Scan for the cell matching the given text and deliver its (X, Y) coordinate at center. 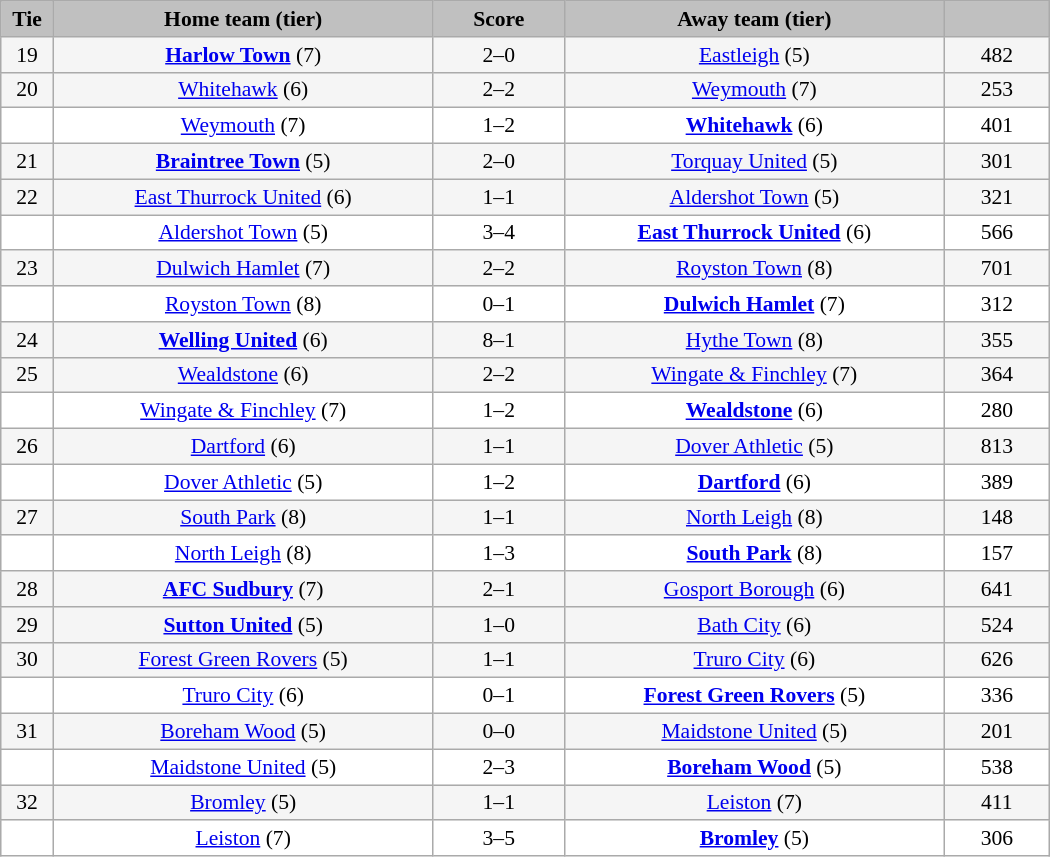
Sutton United (5) (243, 625)
1–0 (498, 625)
566 (996, 233)
20 (27, 90)
336 (996, 696)
Tie (27, 19)
8–1 (498, 340)
301 (996, 162)
28 (27, 589)
3–4 (498, 233)
0–0 (498, 732)
Welling United (6) (243, 340)
21 (27, 162)
3–5 (498, 839)
Harlow Town (7) (243, 55)
24 (27, 340)
Gosport Borough (6) (754, 589)
22 (27, 197)
253 (996, 90)
411 (996, 803)
Away team (tier) (754, 19)
482 (996, 55)
Hythe Town (8) (754, 340)
306 (996, 839)
626 (996, 660)
389 (996, 482)
1–3 (498, 554)
148 (996, 518)
Torquay United (5) (754, 162)
Score (498, 19)
Eastleigh (5) (754, 55)
201 (996, 732)
Bath City (6) (754, 625)
25 (27, 375)
29 (27, 625)
280 (996, 411)
813 (996, 447)
641 (996, 589)
401 (996, 126)
524 (996, 625)
Home team (tier) (243, 19)
23 (27, 269)
31 (27, 732)
Braintree Town (5) (243, 162)
2–1 (498, 589)
701 (996, 269)
19 (27, 55)
26 (27, 447)
312 (996, 304)
321 (996, 197)
355 (996, 340)
30 (27, 660)
157 (996, 554)
27 (27, 518)
364 (996, 375)
32 (27, 803)
2–3 (498, 767)
AFC Sudbury (7) (243, 589)
538 (996, 767)
